Extract the [X, Y] coordinate from the center of the cell holding the provided text.  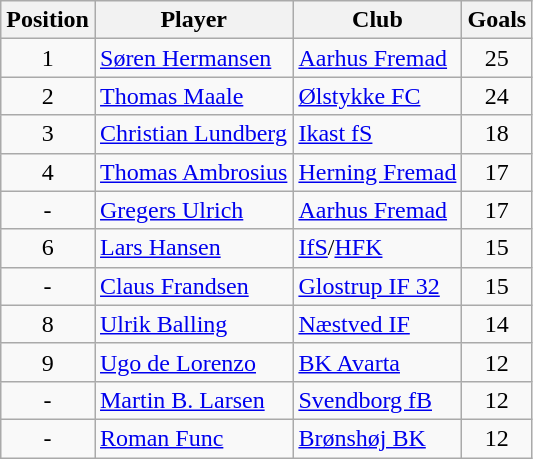
Martin B. Larsen [193, 400]
Club [378, 20]
Goals [497, 20]
Thomas Maale [193, 96]
Ikast fS [378, 134]
Claus Frandsen [193, 286]
Ulrik Balling [193, 324]
6 [48, 248]
Næstved IF [378, 324]
Roman Func [193, 438]
14 [497, 324]
18 [497, 134]
4 [48, 172]
Lars Hansen [193, 248]
Herning Fremad [378, 172]
Søren Hermansen [193, 58]
Thomas Ambrosius [193, 172]
3 [48, 134]
Player [193, 20]
Brønshøj BK [378, 438]
IfS/HFK [378, 248]
Ølstykke FC [378, 96]
25 [497, 58]
Glostrup IF 32 [378, 286]
8 [48, 324]
Christian Lundberg [193, 134]
Ugo de Lorenzo [193, 362]
Gregers Ulrich [193, 210]
BK Avarta [378, 362]
9 [48, 362]
2 [48, 96]
Svendborg fB [378, 400]
24 [497, 96]
Position [48, 20]
1 [48, 58]
